From the cell containing the given text, extract its center point as [x, y] coordinate. 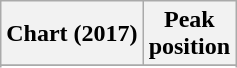
Chart (2017) [72, 34]
Peakposition [189, 34]
